Extract the (x, y) coordinate from the center of the cell holding the provided text.  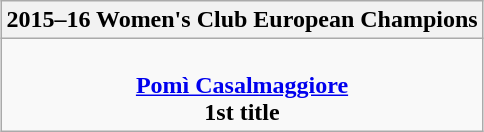
Pomì Casalmaggiore 1st title (242, 85)
2015–16 Women's Club European Champions (242, 20)
